Provide the [x, y] coordinate of the cell's center where the given text is located.  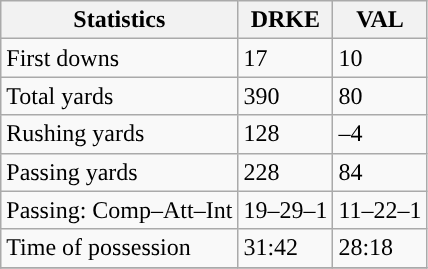
Passing: Comp–Att–Int [120, 210]
80 [380, 96]
17 [286, 58]
84 [380, 172]
Total yards [120, 96]
19–29–1 [286, 210]
VAL [380, 20]
Passing yards [120, 172]
Statistics [120, 20]
Rushing yards [120, 134]
28:18 [380, 248]
228 [286, 172]
31:42 [286, 248]
–4 [380, 134]
First downs [120, 58]
10 [380, 58]
128 [286, 134]
Time of possession [120, 248]
390 [286, 96]
11–22–1 [380, 210]
DRKE [286, 20]
